Provide the [X, Y] coordinate of the cell's center where the given text is located.  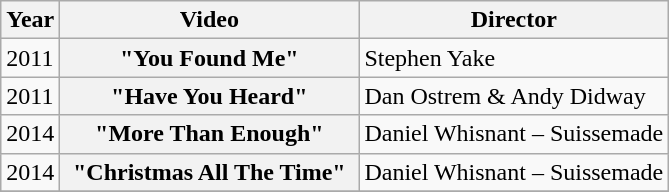
"More Than Enough" [210, 134]
"Christmas All The Time" [210, 172]
"You Found Me" [210, 58]
Year [30, 20]
Director [514, 20]
Stephen Yake [514, 58]
Video [210, 20]
"Have You Heard" [210, 96]
Dan Ostrem & Andy Didway [514, 96]
